Output the (x, y) coordinate of the center of the cell containing the given text.  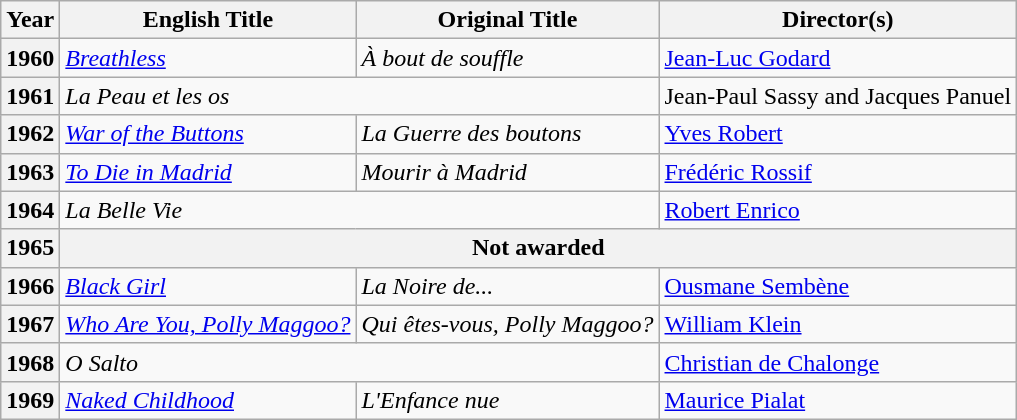
1968 (30, 362)
Mourir à Madrid (508, 172)
1964 (30, 210)
Ousmane Sembène (838, 286)
L'Enfance nue (508, 400)
1961 (30, 96)
Original Title (508, 20)
La Peau et les os (360, 96)
1963 (30, 172)
Who Are You, Polly Maggoo? (208, 324)
À bout de souffle (508, 58)
Black Girl (208, 286)
Naked Childhood (208, 400)
1966 (30, 286)
Year (30, 20)
O Salto (360, 362)
Jean-Luc Godard (838, 58)
Jean-Paul Sassy and Jacques Panuel (838, 96)
1962 (30, 134)
Not awarded (538, 248)
1965 (30, 248)
1969 (30, 400)
Qui êtes-vous, Polly Maggoo? (508, 324)
English Title (208, 20)
War of the Buttons (208, 134)
La Belle Vie (360, 210)
Robert Enrico (838, 210)
1967 (30, 324)
To Die in Madrid (208, 172)
Breathless (208, 58)
La Noire de... (508, 286)
La Guerre des boutons (508, 134)
1960 (30, 58)
William Klein (838, 324)
Yves Robert (838, 134)
Maurice Pialat (838, 400)
Frédéric Rossif (838, 172)
Christian de Chalonge (838, 362)
Director(s) (838, 20)
